Return the [x, y] coordinate for the center point of the cell that contains the specified text.  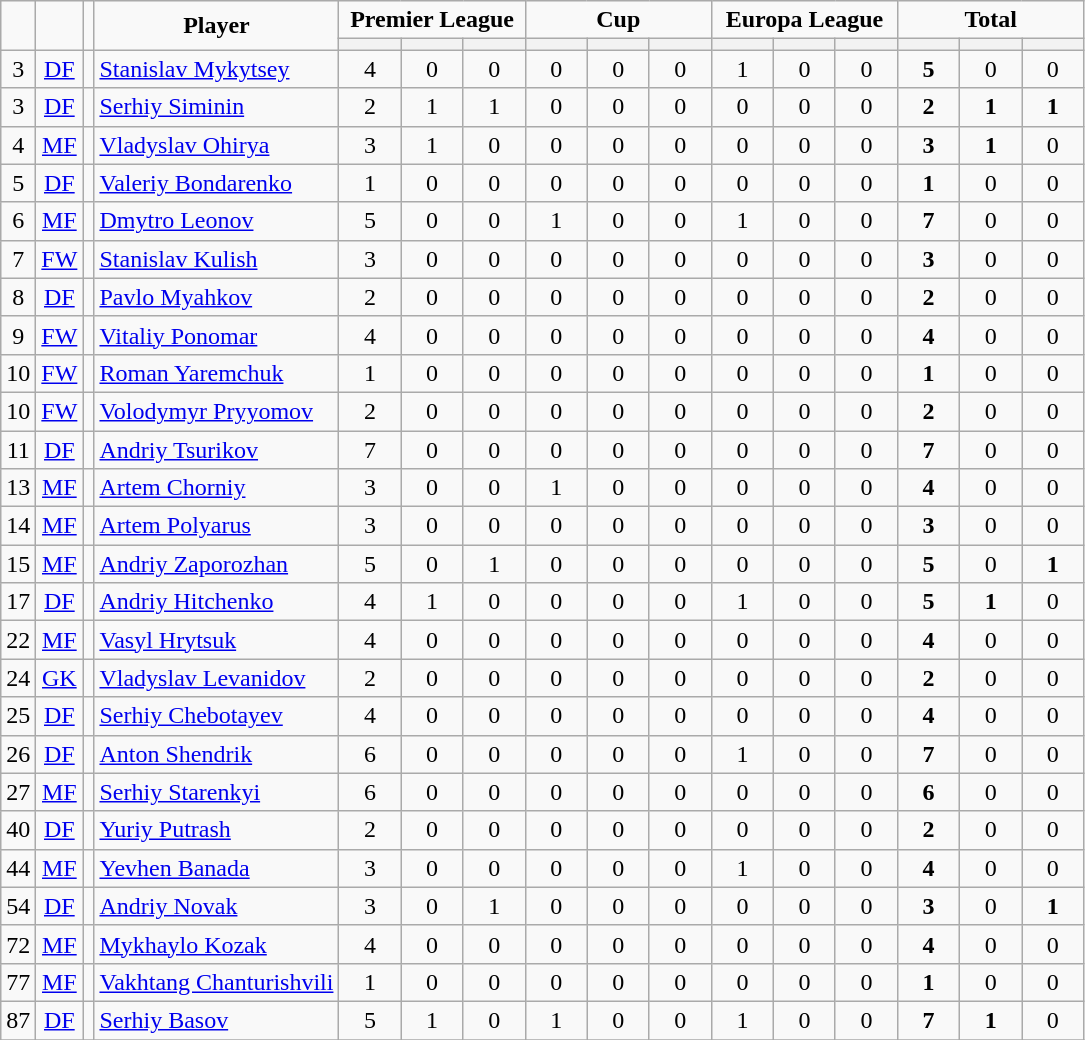
8 [18, 297]
13 [18, 488]
Serhiy Starenkyi [216, 792]
87 [18, 1020]
Valeriy Bondarenko [216, 183]
77 [18, 982]
Dmytro Leonov [216, 221]
22 [18, 640]
Andriy Zaporozhan [216, 564]
Serhiy Basov [216, 1020]
Vladyslav Levanidov [216, 678]
Vakhtang Chanturishvili [216, 982]
Stanislav Mykytsey [216, 69]
Premier League [432, 20]
11 [18, 449]
Europa League [804, 20]
27 [18, 792]
9 [18, 335]
Andriy Hitchenko [216, 602]
54 [18, 906]
24 [18, 678]
26 [18, 754]
Andriy Tsurikov [216, 449]
Artem Polyarus [216, 526]
14 [18, 526]
17 [18, 602]
Roman Yaremchuk [216, 373]
Serhiy Siminin [216, 107]
Cup [618, 20]
Stanislav Kulish [216, 259]
Vladyslav Ohirya [216, 145]
GK [60, 678]
Anton Shendrik [216, 754]
Mykhaylo Kozak [216, 944]
40 [18, 830]
44 [18, 868]
Total [991, 20]
Vitaliy Ponomar [216, 335]
Volodymyr Pryyomov [216, 411]
Pavlo Myahkov [216, 297]
25 [18, 716]
Andriy Novak [216, 906]
Yuriy Putrash [216, 830]
15 [18, 564]
Vasyl Hrytsuk [216, 640]
Yevhen Banada [216, 868]
72 [18, 944]
Artem Chorniy [216, 488]
Serhiy Chebotayev [216, 716]
Player [216, 26]
